Scan for the cell matching the given text and deliver its [x, y] coordinate at center. 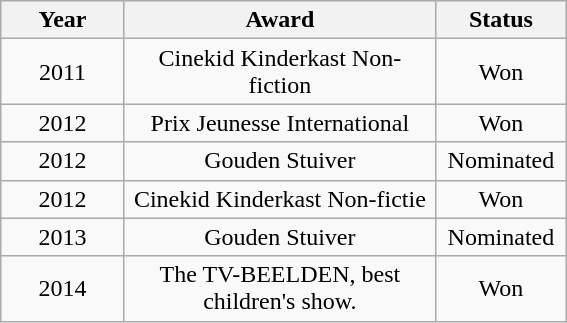
2011 [63, 72]
Year [63, 20]
2014 [63, 288]
Award [280, 20]
Status [500, 20]
Prix Jeunesse International [280, 123]
Cinekid Kinderkast Non-fiction [280, 72]
2013 [63, 237]
Cinekid Kinderkast Non-fictie [280, 199]
The TV-BEELDEN, best children's show. [280, 288]
